Detect which cell encompasses the target text, then output its (X, Y) center coordinate. 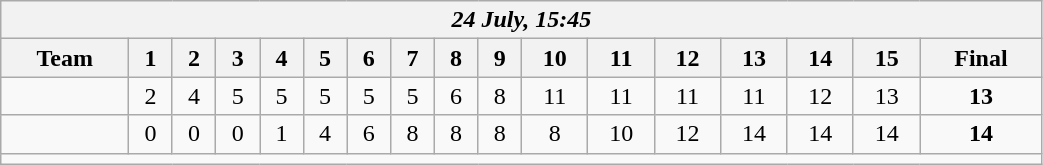
Team (65, 58)
24 July, 15:45 (522, 20)
9 (500, 58)
3 (238, 58)
15 (886, 58)
Final (981, 58)
7 (413, 58)
